Identify which cell holds the provided text, then report its (x, y) central coordinate. 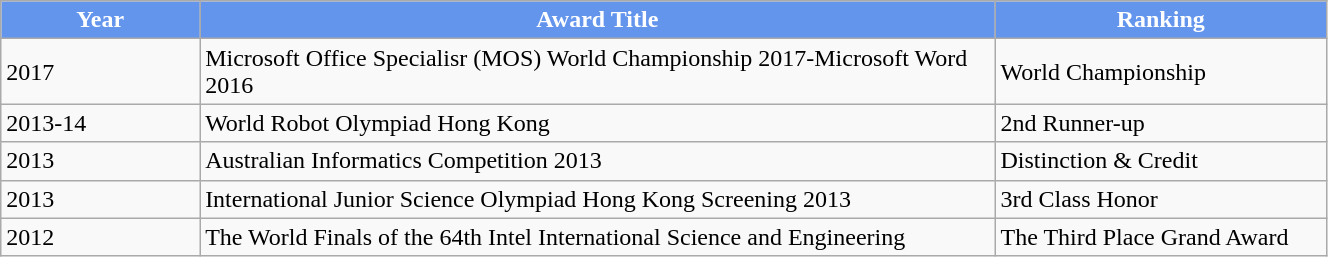
World Championship (1160, 72)
Award Title (598, 20)
Year (100, 20)
2013-14 (100, 123)
The Third Place Grand Award (1160, 237)
International Junior Science Olympiad Hong Kong Screening 2013 (598, 199)
World Robot Olympiad Hong Kong (598, 123)
Ranking (1160, 20)
Australian Informatics Competition 2013 (598, 161)
The World Finals of the 64th Intel International Science and Engineering (598, 237)
2017 (100, 72)
Distinction & Credit (1160, 161)
Microsoft Office Specialisr (MOS) World Championship 2017-Microsoft Word 2016 (598, 72)
2012 (100, 237)
2nd Runner-up (1160, 123)
3rd Class Honor (1160, 199)
